Find where the given text appears and provide that cell's center as [x, y] coordinate. 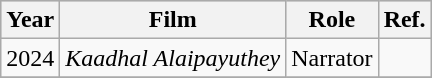
Narrator [332, 58]
Film [173, 20]
Kaadhal Alaipayuthey [173, 58]
2024 [30, 58]
Role [332, 20]
Year [30, 20]
Ref. [404, 20]
